Capture the cell that displays the provided text and extract its (x, y) central coordinate. 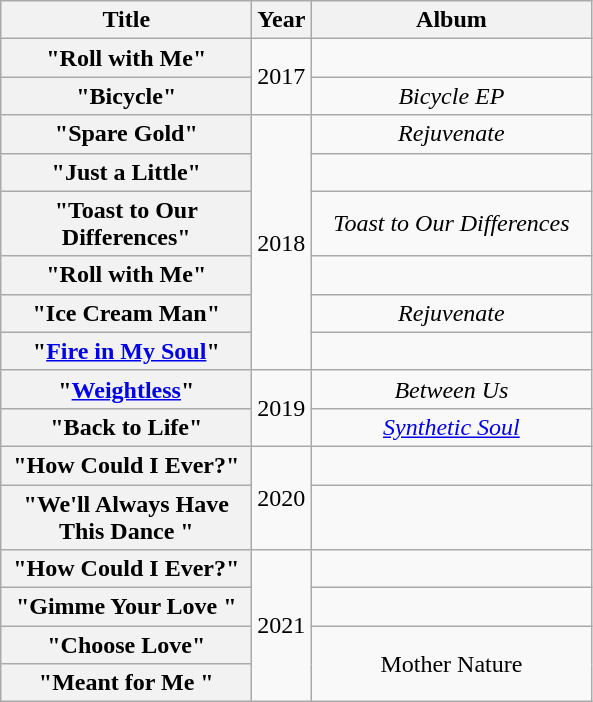
2021 (282, 626)
Between Us (452, 389)
Title (126, 20)
2017 (282, 77)
Bicycle EP (452, 96)
"Choose Love" (126, 645)
"Just a Little" (126, 172)
"Fire in My Soul" (126, 351)
"We'll Always Have This Dance " (126, 516)
"Gimme Your Love " (126, 607)
"Back to Life" (126, 427)
"Bicycle" (126, 96)
"Weightless" (126, 389)
Year (282, 20)
Toast to Our Differences (452, 224)
"Ice Cream Man" (126, 313)
2019 (282, 408)
"Meant for Me " (126, 683)
Mother Nature (452, 664)
"Toast to Our Differences" (126, 224)
Album (452, 20)
"Spare Gold" (126, 134)
2018 (282, 242)
2020 (282, 498)
Synthetic Soul (452, 427)
